Return the [x, y] coordinate for the center point of the cell that contains the specified text.  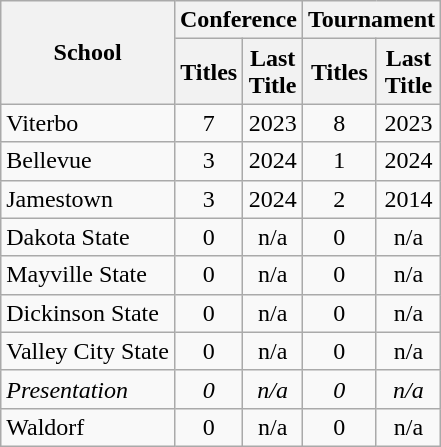
Mayville State [88, 275]
School [88, 52]
Jamestown [88, 199]
2 [339, 199]
Conference [238, 20]
Dickinson State [88, 313]
Tournament [371, 20]
Valley City State [88, 351]
7 [208, 123]
Bellevue [88, 161]
Dakota State [88, 237]
8 [339, 123]
2014 [408, 199]
Presentation [88, 389]
1 [339, 161]
Viterbo [88, 123]
Waldorf [88, 427]
